Detect which cell encompasses the target text, then output its (X, Y) center coordinate. 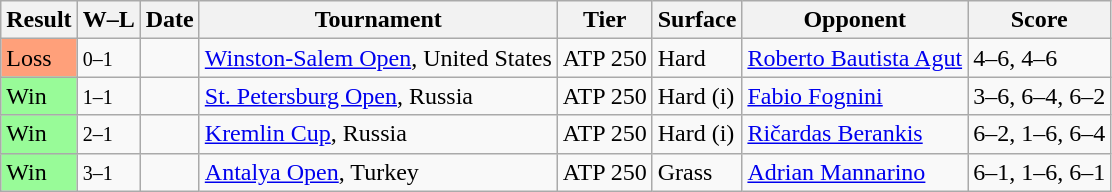
Tier (604, 20)
Roberto Bautista Agut (855, 58)
St. Petersburg Open, Russia (378, 96)
3–6, 6–4, 6–2 (1040, 96)
3–1 (108, 172)
Grass (697, 172)
Date (170, 20)
W–L (108, 20)
Fabio Fognini (855, 96)
1–1 (108, 96)
Adrian Mannarino (855, 172)
Winston-Salem Open, United States (378, 58)
0–1 (108, 58)
Kremlin Cup, Russia (378, 134)
Loss (39, 58)
Surface (697, 20)
6–2, 1–6, 6–4 (1040, 134)
Result (39, 20)
4–6, 4–6 (1040, 58)
Opponent (855, 20)
Hard (697, 58)
Ričardas Berankis (855, 134)
Tournament (378, 20)
2–1 (108, 134)
6–1, 1–6, 6–1 (1040, 172)
Score (1040, 20)
Antalya Open, Turkey (378, 172)
